Scan for the cell matching the given text and deliver its [X, Y] coordinate at center. 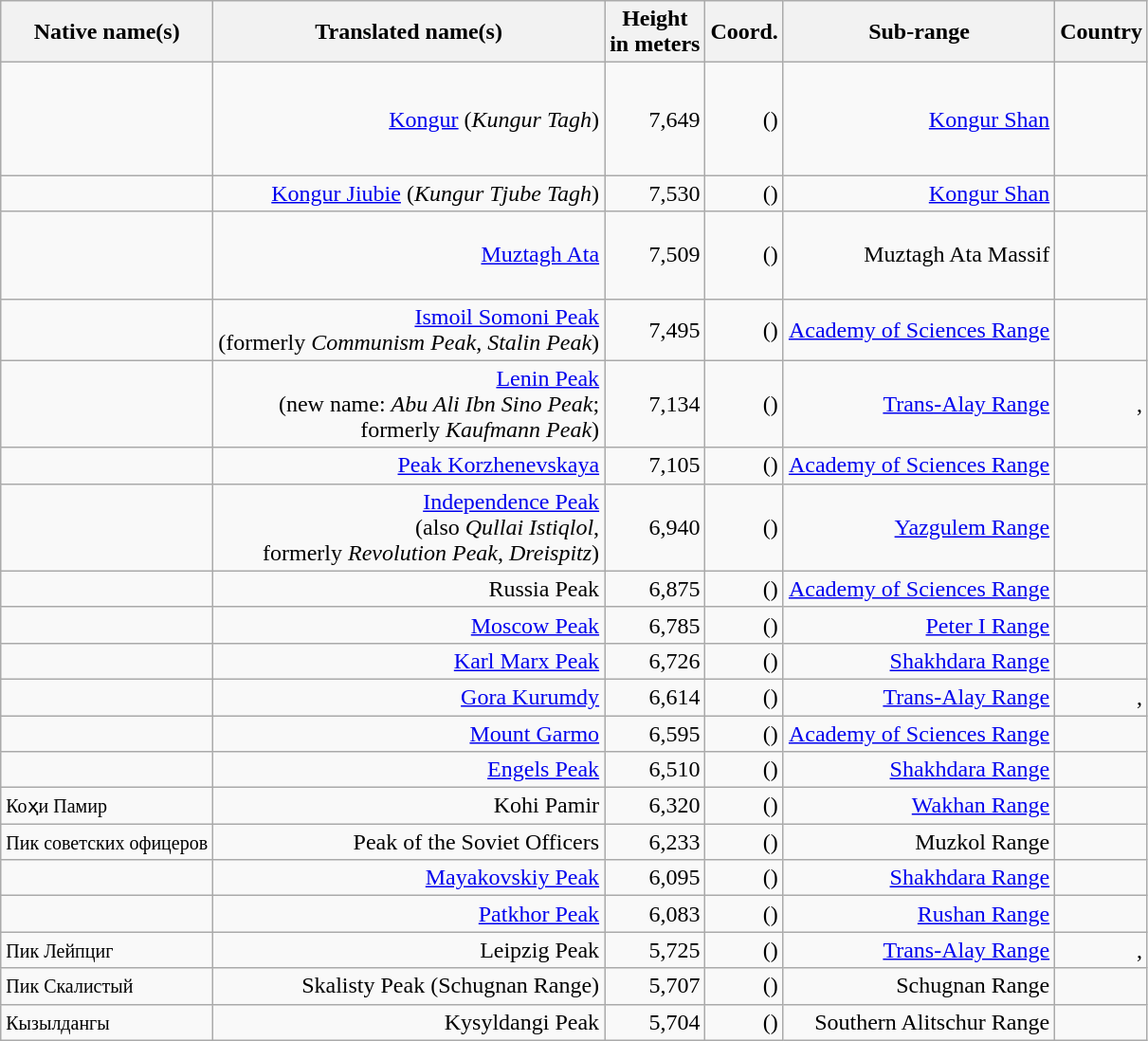
Country [1102, 32]
6,510 [655, 770]
Height in meters [655, 32]
Rushan Range [919, 914]
Skalisty Peak (Schugnan Range) [410, 986]
6,083 [655, 914]
6,233 [655, 842]
Коҳи Памир [107, 806]
6,875 [655, 589]
Moscow Peak [410, 625]
Translated name(s) [410, 32]
Mount Garmo [410, 733]
Coord. [744, 32]
7,134 [655, 404]
Engels Peak [410, 770]
Mayakovskiy Peak [410, 878]
Independence Peak (also Qullai Istiqlol, formerly Revolution Peak, Dreispitz) [410, 527]
Lenin Peak (new name: Abu Ali Ibn Sino Peak; formerly Kaufmann Peak) [410, 404]
7,495 [655, 330]
6,320 [655, 806]
Muzkol Range [919, 842]
5,707 [655, 986]
Karl Marx Peak [410, 661]
Пик Лейпциг [107, 950]
7,649 [655, 119]
Peter I Range [919, 625]
Peak Korzhenevskaya [410, 466]
Kongur Jiubie (Kungur Tjube Tagh) [410, 193]
Кызылдангы [107, 1022]
7,509 [655, 255]
Patkhor Peak [410, 914]
Yazgulem Range [919, 527]
5,704 [655, 1022]
Leipzig Peak [410, 950]
5,725 [655, 950]
Ismoil Somoni Peak (formerly Communism Peak, Stalin Peak) [410, 330]
6,940 [655, 527]
Wakhan Range [919, 806]
Schugnan Range [919, 986]
Peak of the Soviet Officers [410, 842]
Пик советских офицеров [107, 842]
6,095 [655, 878]
Russia Peak [410, 589]
Gora Kurumdy [410, 697]
Kysyldangi Peak [410, 1022]
6,785 [655, 625]
6,614 [655, 697]
Muztagh Ata Massif [919, 255]
7,105 [655, 466]
Southern Alitschur Range [919, 1022]
6,726 [655, 661]
Sub-range [919, 32]
Muztagh Ata [410, 255]
7,530 [655, 193]
Native name(s) [107, 32]
Пик Скалистый [107, 986]
Kohi Pamir [410, 806]
Kongur (Kungur Tagh) [410, 119]
6,595 [655, 733]
